Extract the [X, Y] coordinate from the center of the cell holding the provided text.  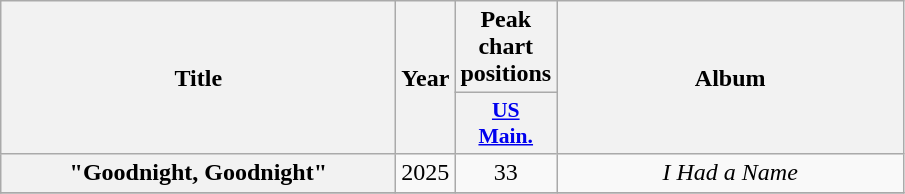
Album [730, 78]
USMain. [506, 124]
"Goodnight, Goodnight" [198, 173]
33 [506, 173]
I Had a Name [730, 173]
Year [426, 78]
Peak chart positions [506, 47]
2025 [426, 173]
Title [198, 78]
